Find where the given text appears and provide that cell's center as [X, Y] coordinate. 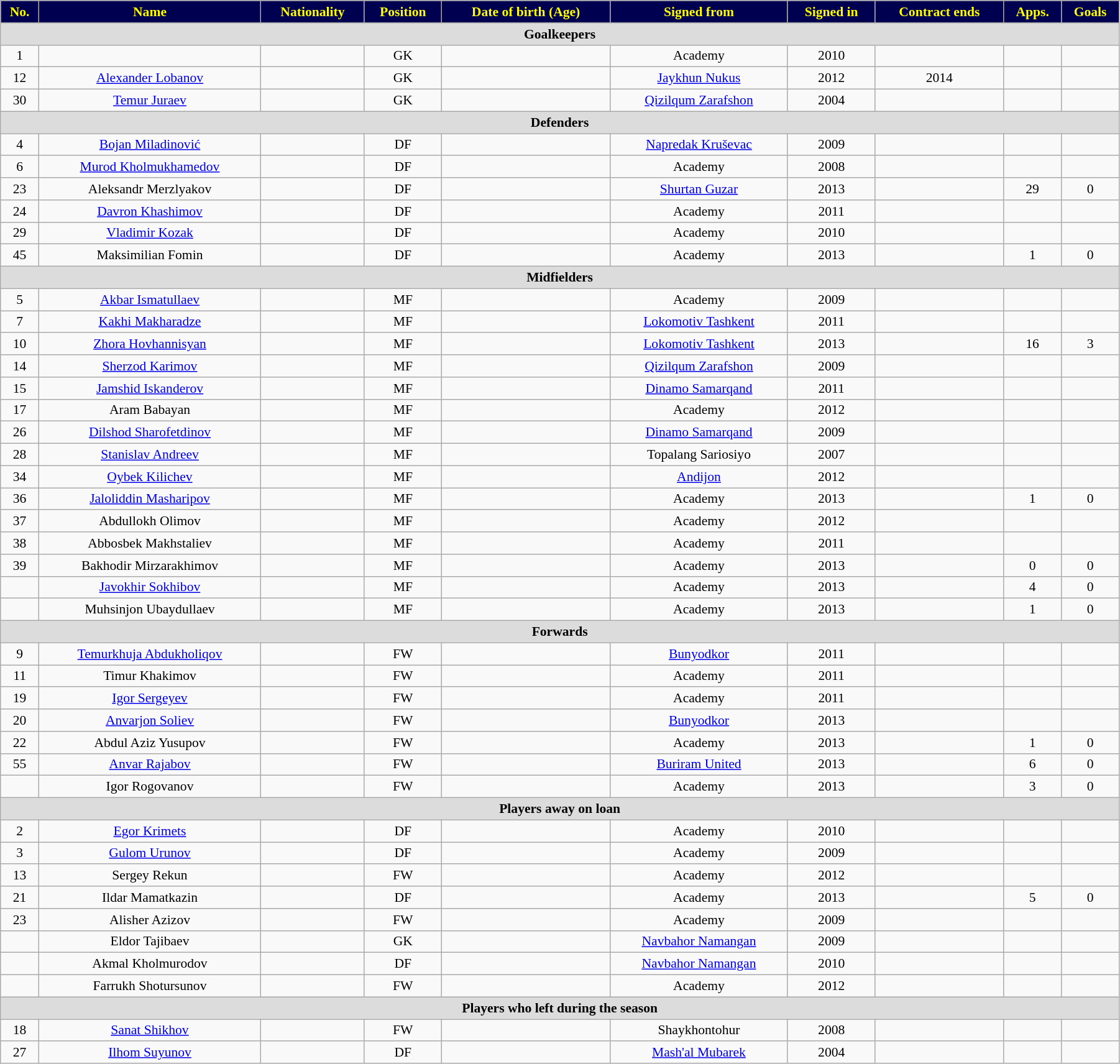
27 [20, 1053]
20 [20, 720]
Akbar Ismatullaev [149, 300]
45 [20, 255]
Abdul Aziz Yusupov [149, 743]
Eldor Tajibaev [149, 942]
15 [20, 388]
Anvarjon Soliev [149, 720]
Position [403, 12]
Akmal Kholmurodov [149, 964]
Murod Kholmukhamedov [149, 167]
No. [20, 12]
13 [20, 876]
Oybek Kilichev [149, 477]
Egor Krimets [149, 831]
Topalang Sariosiyo [699, 455]
19 [20, 699]
7 [20, 322]
2007 [832, 455]
Apps. [1032, 12]
Forwards [560, 632]
Name [149, 12]
Aleksandr Merzlyakov [149, 189]
Date of birth (Age) [526, 12]
Temurkhuja Abdukholiqov [149, 654]
Bakhodir Mirzarakhimov [149, 566]
Players away on loan [560, 809]
Signed from [699, 12]
Anvar Rajabov [149, 764]
11 [20, 676]
Alisher Azizov [149, 920]
9 [20, 654]
Vladimir Kozak [149, 233]
18 [20, 1030]
Davron Khashimov [149, 211]
38 [20, 543]
17 [20, 410]
Contract ends [939, 12]
55 [20, 764]
Signed in [832, 12]
Midfielders [560, 278]
Goalkeepers [560, 34]
Sanat Shikhov [149, 1030]
26 [20, 433]
Defenders [560, 122]
Napredak Kruševac [699, 145]
34 [20, 477]
30 [20, 101]
Nationality [313, 12]
Farrukh Shotursunov [149, 986]
Ilhom Suyunov [149, 1053]
Jaykhun Nukus [699, 78]
16 [1032, 344]
Javokhir Sokhibov [149, 587]
Ildar Mamatkazin [149, 897]
Abbosbek Makhstaliev [149, 543]
Alexander Lobanov [149, 78]
10 [20, 344]
Goals [1090, 12]
2014 [939, 78]
Andijon [699, 477]
Igor Rogovanov [149, 787]
12 [20, 78]
Gulom Urunov [149, 853]
28 [20, 455]
Buriram United [699, 764]
39 [20, 566]
14 [20, 366]
21 [20, 897]
Shaykhontohur [699, 1030]
2 [20, 831]
22 [20, 743]
Jaloliddin Masharipov [149, 499]
Players who left during the season [560, 1008]
Sergey Rekun [149, 876]
36 [20, 499]
Muhsinjon Ubaydullaev [149, 610]
Kakhi Makharadze [149, 322]
Dilshod Sharofetdinov [149, 433]
Temur Juraev [149, 101]
Sherzod Karimov [149, 366]
Stanislav Andreev [149, 455]
24 [20, 211]
Aram Babayan [149, 410]
Timur Khakimov [149, 676]
Igor Sergeyev [149, 699]
Shurtan Guzar [699, 189]
Zhora Hovhannisyan [149, 344]
Maksimilian Fomin [149, 255]
Abdullokh Olimov [149, 521]
Mash'al Mubarek [699, 1053]
37 [20, 521]
Bojan Miladinović [149, 145]
Jamshid Iskanderov [149, 388]
